Identify which cell holds the provided text, then report its [X, Y] central coordinate. 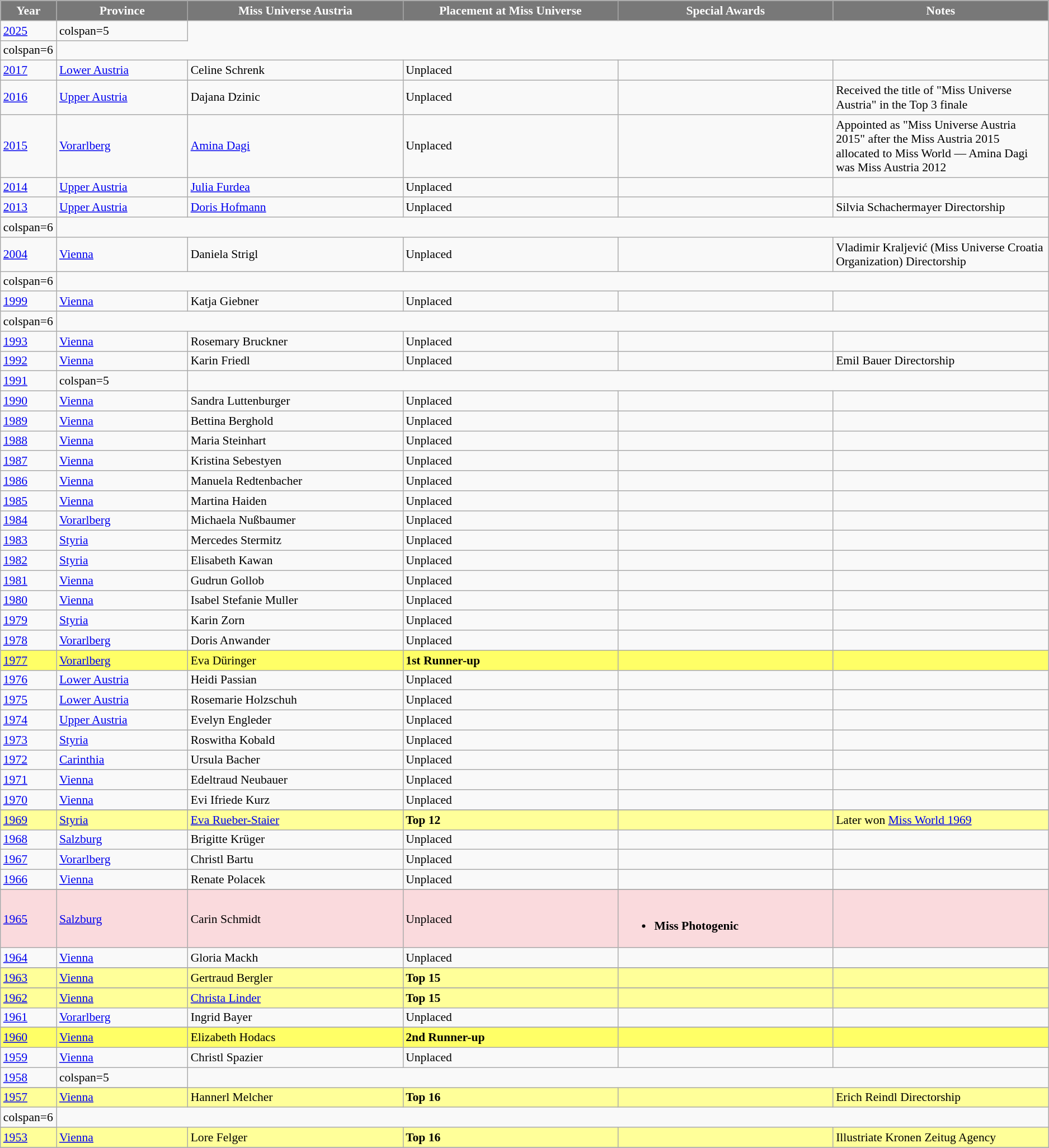
1st Runner-up [510, 660]
1959 [29, 1058]
Daniela Strigl [295, 254]
1960 [29, 1038]
Christa Linder [295, 998]
Renate Polacek [295, 880]
Erich Reindl Directorship [941, 1098]
Special Awards [725, 11]
1993 [29, 341]
2015 [29, 146]
1967 [29, 860]
1991 [29, 381]
Silvia Schachermayer Directorship [941, 208]
Evi Ifriede Kurz [295, 800]
Carin Schmidt [295, 919]
Michaela Nußbaumer [295, 521]
1985 [29, 501]
2013 [29, 208]
1976 [29, 680]
Elizabeth Hodacs [295, 1038]
Ingrid Bayer [295, 1018]
1974 [29, 720]
1983 [29, 541]
Amina Dagi [295, 146]
Kristina Sebestyen [295, 461]
Hannerl Melcher [295, 1098]
Eva Rueber-Staier [295, 820]
Sandra Luttenburger [295, 401]
2016 [29, 97]
Vladimir Kraljević (Miss Universe Croatia Organization) Directorship [941, 254]
2017 [29, 71]
Carinthia [122, 760]
1966 [29, 880]
2014 [29, 188]
Mercedes Stermitz [295, 541]
Rosemarie Holzschuh [295, 700]
Katja Giebner [295, 302]
1968 [29, 840]
1965 [29, 919]
1987 [29, 461]
Notes [941, 11]
Miss Universe Austria [295, 11]
2004 [29, 254]
1981 [29, 580]
Gloria Mackh [295, 958]
Karin Zorn [295, 621]
Bettina Berghold [295, 421]
1982 [29, 561]
1962 [29, 998]
Edeltraud Neubauer [295, 780]
Roswitha Kobald [295, 740]
1957 [29, 1098]
1980 [29, 601]
Province [122, 11]
Isabel Stefanie Muller [295, 601]
Evelyn Engleder [295, 720]
Miss Photogenic [725, 919]
Maria Steinhart [295, 441]
Heidi Passian [295, 680]
Lore Felger [295, 1137]
1999 [29, 302]
1986 [29, 481]
1961 [29, 1018]
Placement at Miss Universe [510, 11]
Karin Friedl [295, 361]
1972 [29, 760]
Elisabeth Kawan [295, 561]
1964 [29, 958]
2nd Runner-up [510, 1038]
Dajana Dzinic [295, 97]
1984 [29, 521]
Brigitte Krüger [295, 840]
1958 [29, 1077]
1969 [29, 820]
Top 12 [510, 820]
Christl Spazier [295, 1058]
1989 [29, 421]
Appointed as "Miss Universe Austria 2015" after the Miss Austria 2015 allocated to Miss World — Amina Dagi was Miss Austria 2012 [941, 146]
1963 [29, 978]
1973 [29, 740]
Martina Haiden [295, 501]
1988 [29, 441]
2025 [29, 31]
Julia Furdea [295, 188]
1971 [29, 780]
1977 [29, 660]
Doris Hofmann [295, 208]
Received the title of "Miss Universe Austria" in the Top 3 finale [941, 97]
1953 [29, 1137]
Doris Anwander [295, 640]
Ursula Bacher [295, 760]
1992 [29, 361]
Manuela Redtenbacher [295, 481]
1970 [29, 800]
Illustriate Kronen Zeitug Agency [941, 1137]
Christl Bartu [295, 860]
Gertraud Bergler [295, 978]
Emil Bauer Directorship [941, 361]
1978 [29, 640]
Rosemary Bruckner [295, 341]
1979 [29, 621]
1990 [29, 401]
Eva Düringer [295, 660]
Celine Schrenk [295, 71]
Gudrun Gollob [295, 580]
Year [29, 11]
1975 [29, 700]
Later won Miss World 1969 [941, 820]
